Determine the (X, Y) coordinate at the center of the cell enclosing the given text.  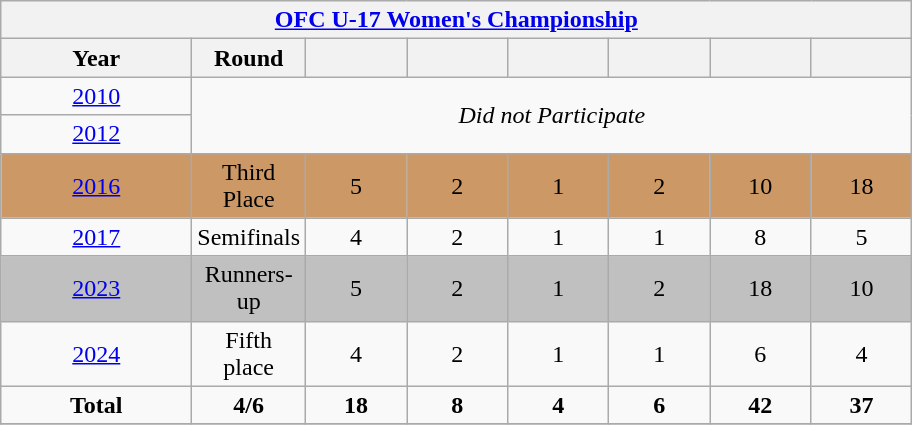
Total (96, 405)
2024 (96, 354)
2023 (96, 288)
Round (249, 58)
OFC U-17 Women's Championship (456, 20)
Semifinals (249, 237)
2017 (96, 237)
2012 (96, 134)
2010 (96, 96)
2016 (96, 186)
37 (862, 405)
Year (96, 58)
Third Place (249, 186)
4/6 (249, 405)
Fifth place (249, 354)
Runners-up (249, 288)
42 (760, 405)
Did not Participate (552, 115)
